Extract the (X, Y) coordinate from the center of the cell holding the provided text.  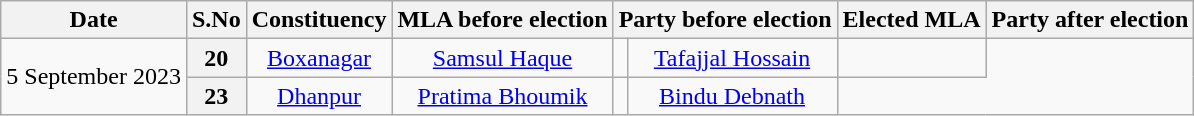
Samsul Haque (502, 58)
Pratima Bhoumik (502, 96)
MLA before election (502, 20)
Party before election (725, 20)
Tafajjal Hossain (732, 58)
Bindu Debnath (732, 96)
23 (216, 96)
5 September 2023 (94, 77)
20 (216, 58)
Constituency (319, 20)
Dhanpur (319, 96)
Date (94, 20)
S.No (216, 20)
Boxanagar (319, 58)
Elected MLA (912, 20)
Party after election (1090, 20)
